Search for the cell housing the specified text and yield its (x, y) center coordinate. 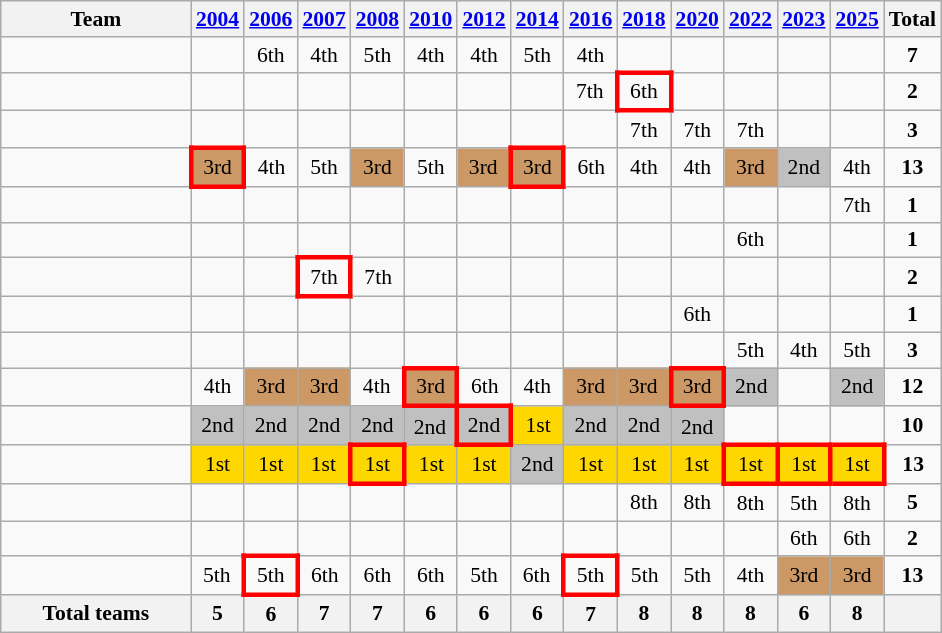
2004 (218, 19)
2022 (750, 19)
2014 (538, 19)
12 (912, 388)
2025 (856, 19)
2018 (644, 19)
2006 (270, 19)
2007 (324, 19)
2023 (804, 19)
2016 (590, 19)
10 (912, 426)
2010 (430, 19)
2008 (378, 19)
Total (912, 19)
Total teams (96, 614)
2012 (484, 19)
2020 (698, 19)
Team (96, 19)
